Capture the cell that displays the provided text and extract its (X, Y) central coordinate. 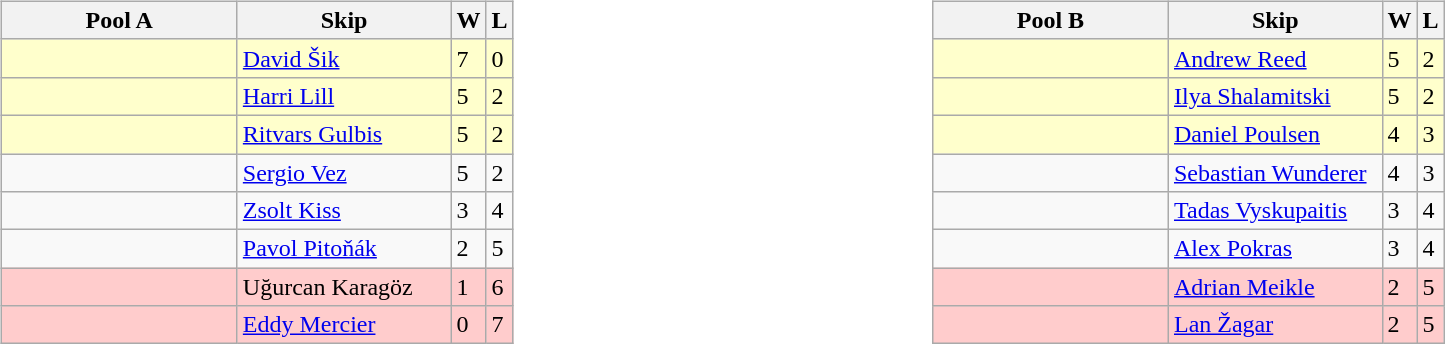
Adrian Meikle (1275, 287)
Eddy Mercier (344, 325)
Zsolt Kiss (344, 211)
Lan Žagar (1275, 325)
Harri Lill (344, 96)
David Šik (344, 58)
1 (468, 287)
Daniel Poulsen (1275, 134)
Pool B (1050, 20)
Ilya Shalamitski (1275, 96)
Sergio Vez (344, 173)
6 (500, 287)
Pool A (119, 20)
Alex Pokras (1275, 249)
Ritvars Gulbis (344, 134)
Tadas Vyskupaitis (1275, 211)
Pavol Pitoňák (344, 249)
Uğurcan Karagöz (344, 287)
Sebastian Wunderer (1275, 173)
Andrew Reed (1275, 58)
